Locate the cell with the specified text and output its (x, y) center coordinate. 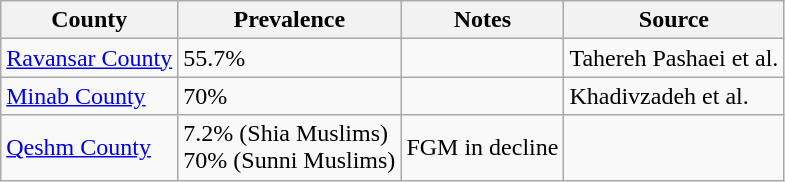
Minab County (90, 96)
70% (290, 96)
Qeshm County (90, 148)
County (90, 20)
55.7% (290, 58)
FGM in decline (482, 148)
Prevalence (290, 20)
Source (674, 20)
Notes (482, 20)
Tahereh Pashaei et al. (674, 58)
7.2% (Shia Muslims)70% (Sunni Muslims) (290, 148)
Ravansar County (90, 58)
Khadivzadeh et al. (674, 96)
